Scan for the cell matching the given text and deliver its [X, Y] coordinate at center. 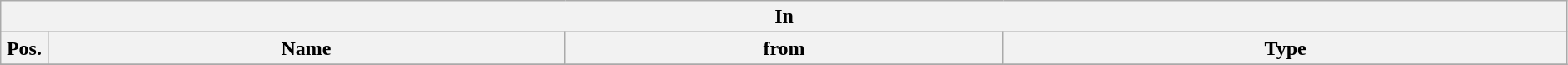
Name [306, 48]
Type [1285, 48]
In [784, 17]
Pos. [24, 48]
from [784, 48]
